From the cell containing the given text, extract its center point as (x, y) coordinate. 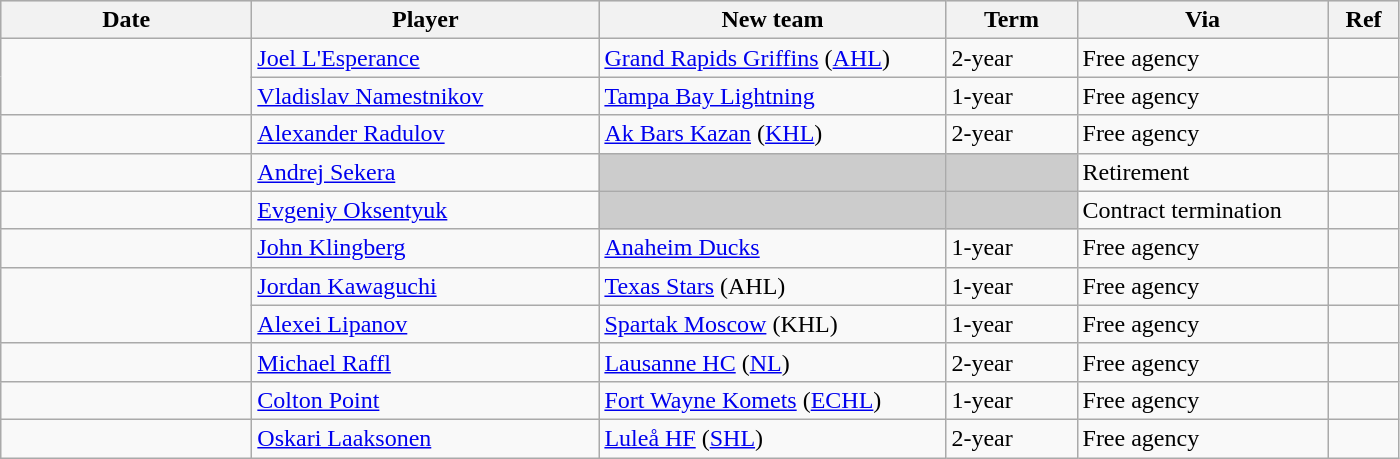
Lausanne HC (NL) (772, 362)
Michael Raffl (426, 362)
Grand Rapids Griffins (AHL) (772, 58)
Evgeniy Oksentyuk (426, 210)
Date (126, 20)
Fort Wayne Komets (ECHL) (772, 400)
Contract termination (1202, 210)
Joel L'Esperance (426, 58)
Andrej Sekera (426, 172)
Anaheim Ducks (772, 248)
Alexei Lipanov (426, 324)
Retirement (1202, 172)
John Klingberg (426, 248)
Ref (1364, 20)
New team (772, 20)
Tampa Bay Lightning (772, 96)
Alexander Radulov (426, 134)
Colton Point (426, 400)
Texas Stars (AHL) (772, 286)
Jordan Kawaguchi (426, 286)
Spartak Moscow (KHL) (772, 324)
Vladislav Namestnikov (426, 96)
Luleå HF (SHL) (772, 438)
Player (426, 20)
Term (1012, 20)
Ak Bars Kazan (KHL) (772, 134)
Oskari Laaksonen (426, 438)
Via (1202, 20)
